From the cell containing the given text, extract its center point as [x, y] coordinate. 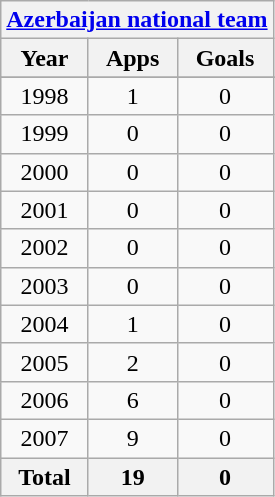
2004 [45, 324]
2001 [45, 210]
Apps [132, 58]
2 [132, 362]
2000 [45, 172]
2002 [45, 248]
6 [132, 400]
1999 [45, 134]
Goals [225, 58]
1998 [45, 96]
Total [45, 477]
Azerbaijan national team [137, 20]
2006 [45, 400]
2007 [45, 438]
19 [132, 477]
9 [132, 438]
2005 [45, 362]
2003 [45, 286]
Year [45, 58]
